Scan for the cell matching the given text and deliver its (x, y) coordinate at center. 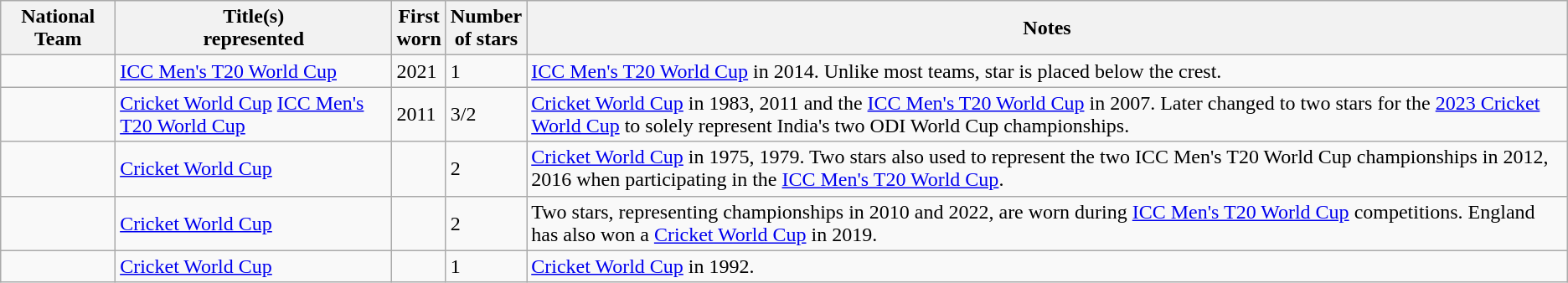
ICC Men's T20 World Cup in 2014. Unlike most teams, star is placed below the crest. (1047, 71)
Title(s)represented (254, 28)
ICC Men's T20 World Cup (254, 71)
2011 (419, 114)
Numberof stars (486, 28)
Notes (1047, 28)
Firstworn (419, 28)
Cricket World Cup in 1992. (1047, 266)
2021 (419, 71)
3/2 (486, 114)
National Team (59, 28)
Cricket World Cup ICC Men's T20 World Cup (254, 114)
